Detect which cell encompasses the target text, then output its [X, Y] center coordinate. 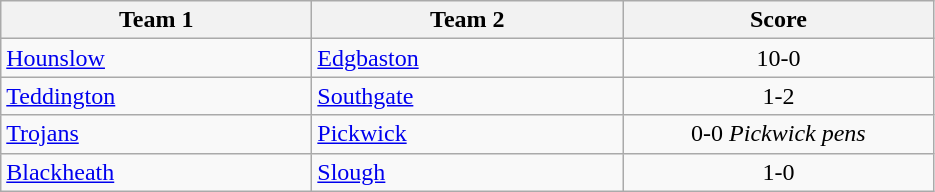
1-0 [778, 172]
0-0 Pickwick pens [778, 134]
Team 1 [156, 20]
Trojans [156, 134]
Pickwick [468, 134]
Teddington [156, 96]
Southgate [468, 96]
Blackheath [156, 172]
Team 2 [468, 20]
10-0 [778, 58]
Score [778, 20]
1-2 [778, 96]
Hounslow [156, 58]
Edgbaston [468, 58]
Slough [468, 172]
